Return (X, Y) of the center of cell containing provided text 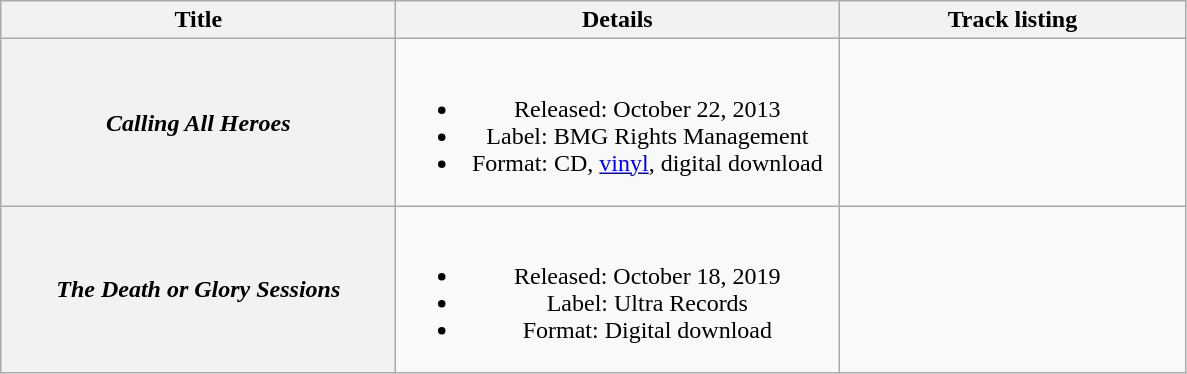
Calling All Heroes (198, 122)
The Death or Glory Sessions (198, 290)
Released: October 22, 2013Label: BMG Rights ManagementFormat: CD, vinyl, digital download (618, 122)
Track listing (1012, 20)
Title (198, 20)
Released: October 18, 2019Label: Ultra RecordsFormat: Digital download (618, 290)
Details (618, 20)
